Extract the [x, y] coordinate from the center of the cell holding the provided text.  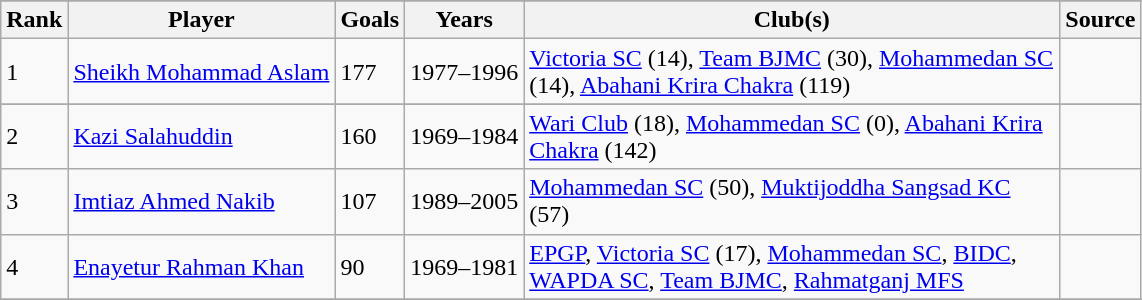
Years [464, 20]
90 [370, 266]
Kazi Salahuddin [202, 136]
177 [370, 72]
4 [34, 266]
1 [34, 72]
107 [370, 202]
Imtiaz Ahmed Nakib [202, 202]
Mohammedan SC (50), Muktijoddha Sangsad KC (57) [792, 202]
3 [34, 202]
Victoria SC (14), Team BJMC (30), Mohammedan SC (14), Abahani Krira Chakra (119) [792, 72]
1977–1996 [464, 72]
Enayetur Rahman Khan [202, 266]
1969–1984 [464, 136]
160 [370, 136]
1989–2005 [464, 202]
1969–1981 [464, 266]
EPGP, Victoria SC (17), Mohammedan SC, BIDC, WAPDA SC, Team BJMC, Rahmatganj MFS [792, 266]
Player [202, 20]
Goals [370, 20]
Wari Club (18), Mohammedan SC (0), Abahani Krira Chakra (142) [792, 136]
Sheikh Mohammad Aslam [202, 72]
2 [34, 136]
Source [1100, 20]
Rank [34, 20]
Club(s) [792, 20]
